Scan for the cell matching the given text and deliver its (X, Y) coordinate at center. 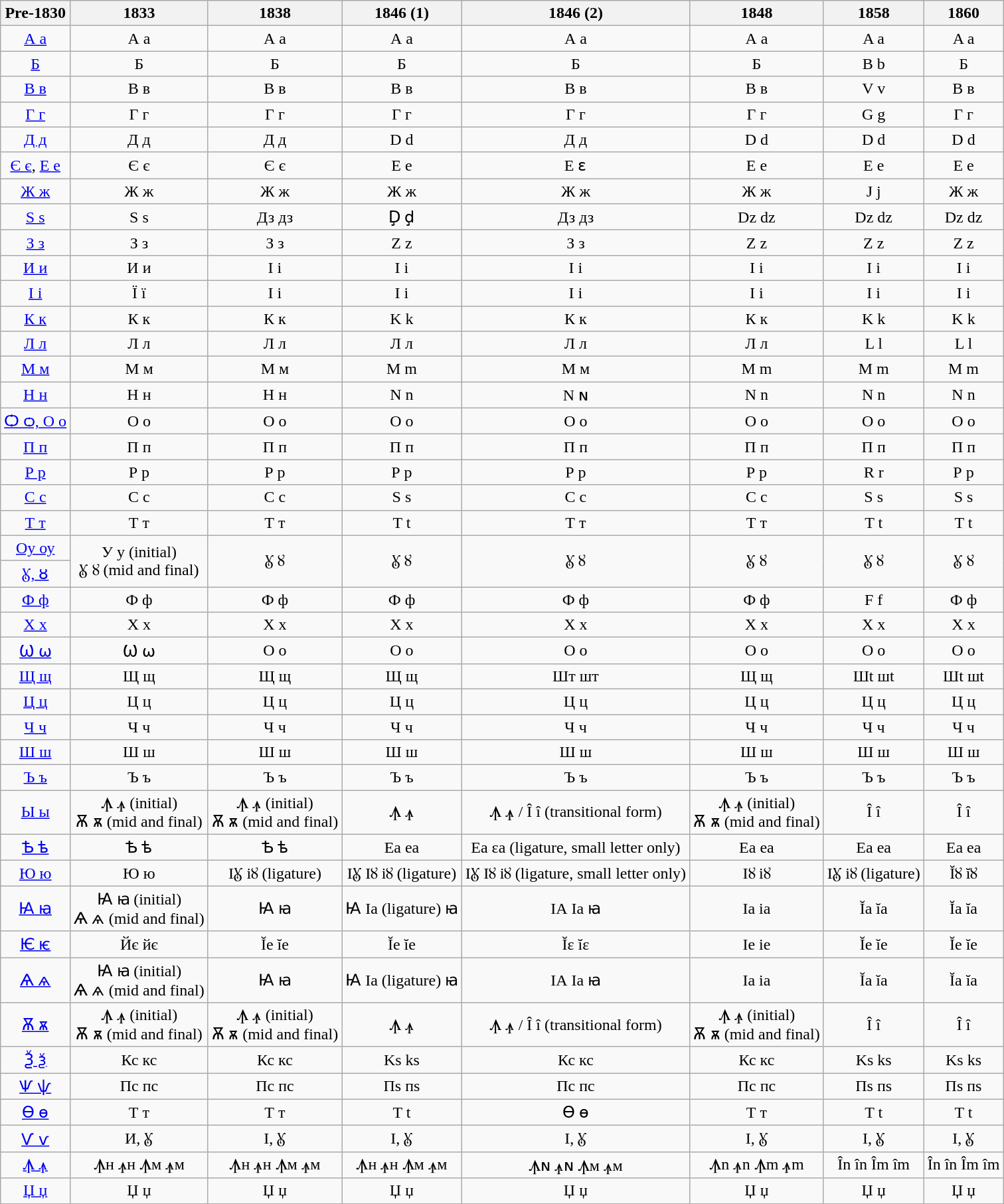
Ѥ ѥ (36, 944)
Ѵ ѵ (36, 1139)
B b (874, 64)
Ie ie (757, 944)
R r (874, 472)
IꙊ Iꙋ iꙋ (ligature) (402, 873)
Iꙋ iꙋ (757, 873)
J j (874, 191)
И, Ꙋ (139, 1139)
Шт шт (575, 676)
Ѫ ѫ (36, 1025)
1846 (1) (402, 13)
1846 (2) (575, 13)
Є є, Е e (36, 165)
Ї ї (139, 293)
E ɛ (575, 165)
1833 (139, 13)
У у (initial)Ꙋ ꙋ (mid and final) (139, 561)
V v (874, 89)
Ḑ ḑ (402, 217)
Ѯ ѯ (36, 1060)
G g (874, 114)
Ĭꙋ ĭꙋ (963, 873)
Ы ы (36, 813)
1860 (963, 13)
Ꙋ, ȣ (36, 574)
Ꙟɴ ꙟɴ Ꙟм ꙟм (575, 1165)
Ѻ ѻ, О o (36, 421)
N ɴ (575, 395)
Ѱ ѱ (36, 1086)
Ѧ ѧ (36, 980)
F f (874, 600)
1838 (275, 13)
O о (963, 421)
1848 (757, 13)
Pre-1830 (36, 13)
IꙊ Iꙋ іꙋ (ligature, small letter only) (575, 873)
Ꙟn ꙟn Ꙟm ꙟm (757, 1165)
Ĭε ĭε (575, 944)
Eа εа (ligature, small letter only) (575, 847)
Йє йє (139, 944)
Оу оу (36, 548)
1858 (874, 13)
